Capture the cell that displays the provided text and extract its [X, Y] central coordinate. 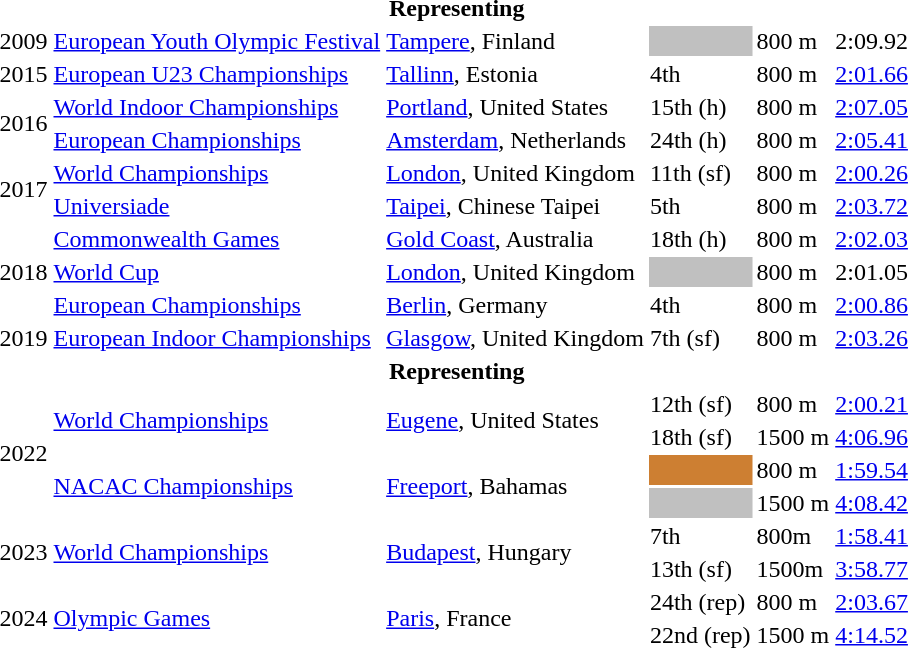
24th (rep) [700, 602]
European Indoor Championships [217, 338]
Commonwealth Games [217, 239]
18th (sf) [700, 437]
Taipei, Chinese Taipei [516, 206]
Berlin, Germany [516, 305]
Universiade [217, 206]
World Indoor Championships [217, 107]
Amsterdam, Netherlands [516, 140]
7th (sf) [700, 338]
13th (sf) [700, 569]
1500m [793, 569]
Gold Coast, Australia [516, 239]
24th (h) [700, 140]
7th [700, 536]
18th (h) [700, 239]
5th [700, 206]
11th (sf) [700, 173]
Glasgow, United Kingdom [516, 338]
NACAC Championships [217, 486]
European U23 Championships [217, 74]
800m [793, 536]
12th (sf) [700, 404]
Freeport, Bahamas [516, 486]
European Youth Olympic Festival [217, 41]
Portland, United States [516, 107]
World Cup [217, 272]
Eugene, United States [516, 420]
Tallinn, Estonia [516, 74]
Tampere, Finland [516, 41]
Budapest, Hungary [516, 552]
15th (h) [700, 107]
